Locate the cell with the specified text and output its [X, Y] center coordinate. 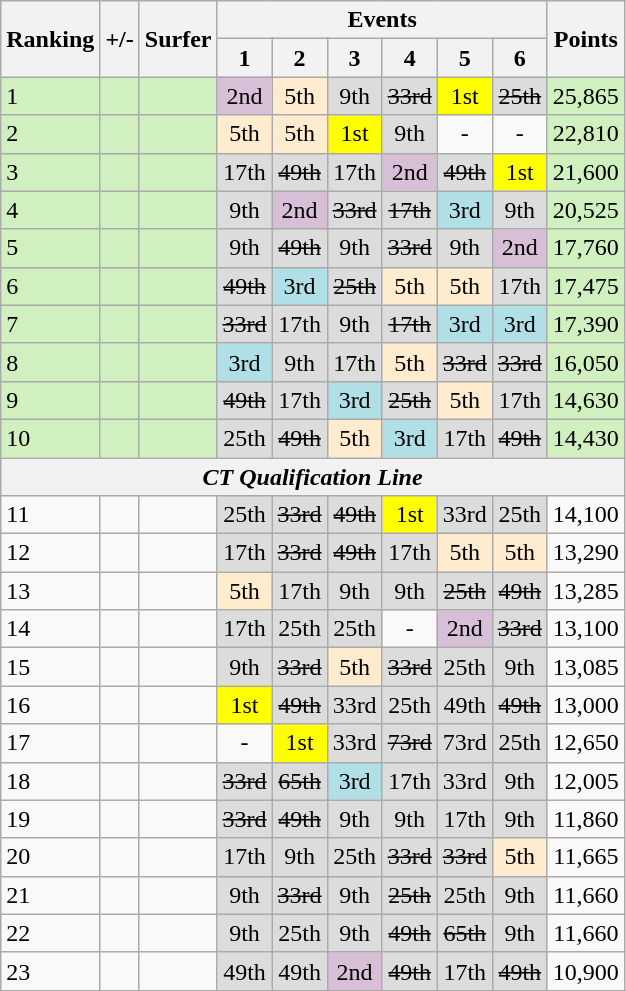
19 [50, 819]
12 [50, 553]
13,000 [586, 705]
13,285 [586, 591]
14,100 [586, 515]
Surfer [178, 39]
14,630 [586, 400]
25,865 [586, 96]
17,760 [586, 248]
13 [50, 591]
15 [50, 667]
+/- [120, 39]
13,100 [586, 629]
10 [50, 438]
23 [50, 971]
20,525 [586, 210]
18 [50, 781]
17,390 [586, 324]
17 [50, 743]
8 [50, 362]
21,600 [586, 172]
14 [50, 629]
Events [382, 20]
22,810 [586, 134]
17,475 [586, 286]
16 [50, 705]
12,005 [586, 781]
11 [50, 515]
Ranking [50, 39]
11,860 [586, 819]
22 [50, 933]
9 [50, 400]
16,050 [586, 362]
20 [50, 857]
13,085 [586, 667]
Points [586, 39]
21 [50, 895]
11,665 [586, 857]
13,290 [586, 553]
10,900 [586, 971]
14,430 [586, 438]
12,650 [586, 743]
CT Qualification Line [313, 477]
7 [50, 324]
